Scan for the cell matching the given text and deliver its [X, Y] coordinate at center. 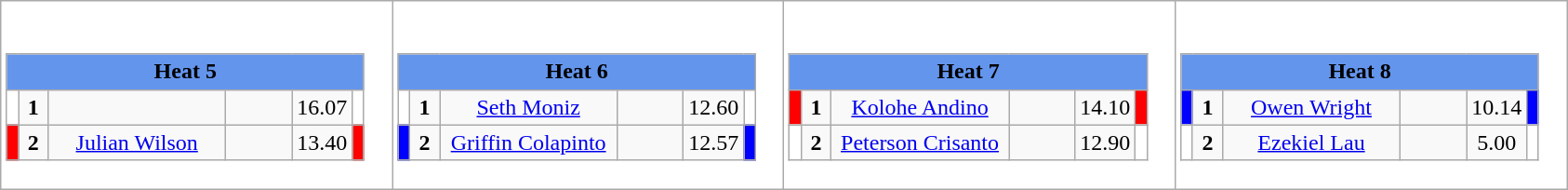
Griffin Colapinto [528, 142]
12.90 [1105, 142]
16.07 [322, 107]
Heat 8 [1360, 72]
13.40 [322, 142]
14.10 [1105, 107]
10.14 [1497, 107]
Julian Wilson [138, 142]
12.60 [714, 107]
Heat 5 1 16.07 2 Julian Wilson 13.40 [197, 95]
Heat 8 1 Owen Wright 10.14 2 Ezekiel Lau 5.00 [1371, 95]
Peterson Crisanto [921, 142]
12.57 [714, 142]
Ezekiel Lau [1311, 142]
Owen Wright [1311, 107]
Heat 6 1 Seth Moniz 12.60 2 Griffin Colapinto 12.57 [588, 95]
Heat 5 [185, 72]
5.00 [1497, 142]
Heat 7 1 Kolohe Andino 14.10 2 Peterson Crisanto 12.90 [980, 95]
Kolohe Andino [921, 107]
Seth Moniz [528, 107]
Heat 6 [577, 72]
Heat 7 [968, 72]
